Extract the [x, y] coordinate from the center of the cell holding the provided text.  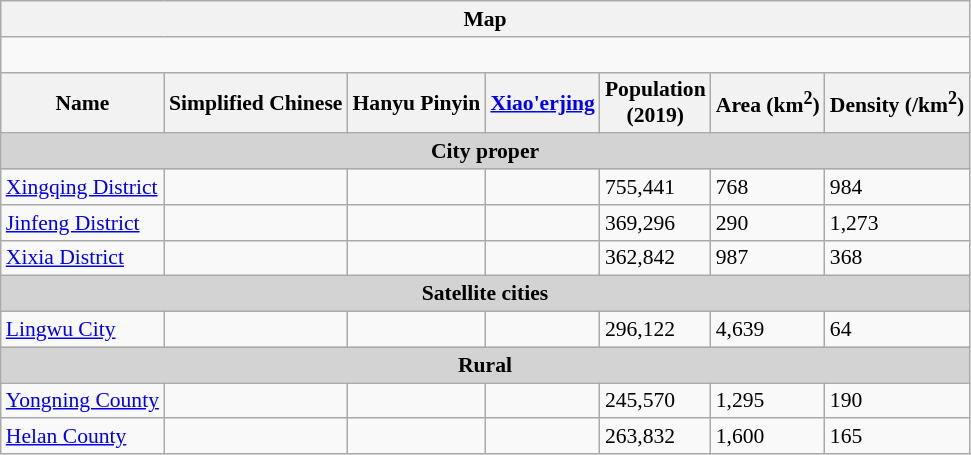
4,639 [768, 330]
369,296 [656, 223]
1,273 [897, 223]
755,441 [656, 187]
362,842 [656, 258]
984 [897, 187]
768 [768, 187]
Rural [485, 365]
64 [897, 330]
Xiao'erjing [542, 102]
Jinfeng District [82, 223]
Density (/km2) [897, 102]
1,600 [768, 437]
Simplified Chinese [256, 102]
263,832 [656, 437]
Satellite cities [485, 294]
Name [82, 102]
Map [485, 19]
Yongning County [82, 401]
Lingwu City [82, 330]
Helan County [82, 437]
1,295 [768, 401]
296,122 [656, 330]
368 [897, 258]
Population(2019) [656, 102]
Xixia District [82, 258]
245,570 [656, 401]
Xingqing District [82, 187]
165 [897, 437]
987 [768, 258]
City proper [485, 152]
190 [897, 401]
Area (km2) [768, 102]
Hanyu Pinyin [416, 102]
290 [768, 223]
